Return (x, y) of the center of cell containing provided text 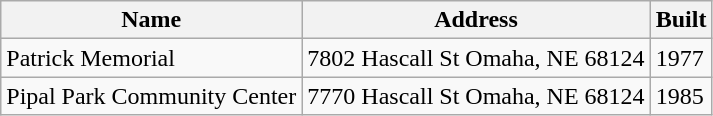
1985 (681, 96)
Pipal Park Community Center (152, 96)
Name (152, 20)
Built (681, 20)
7802 Hascall St Omaha, NE 68124 (476, 58)
1977 (681, 58)
Address (476, 20)
Patrick Memorial (152, 58)
7770 Hascall St Omaha, NE 68124 (476, 96)
